Search for the cell housing the specified text and yield its (X, Y) center coordinate. 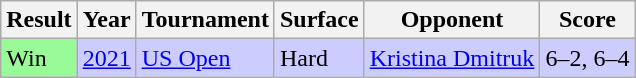
6–2, 6–4 (588, 58)
Opponent (452, 20)
Win (39, 58)
2021 (106, 58)
US Open (205, 58)
Score (588, 20)
Tournament (205, 20)
Surface (319, 20)
Hard (319, 58)
Result (39, 20)
Year (106, 20)
Kristina Dmitruk (452, 58)
